Locate the cell with the specified text and output its [x, y] center coordinate. 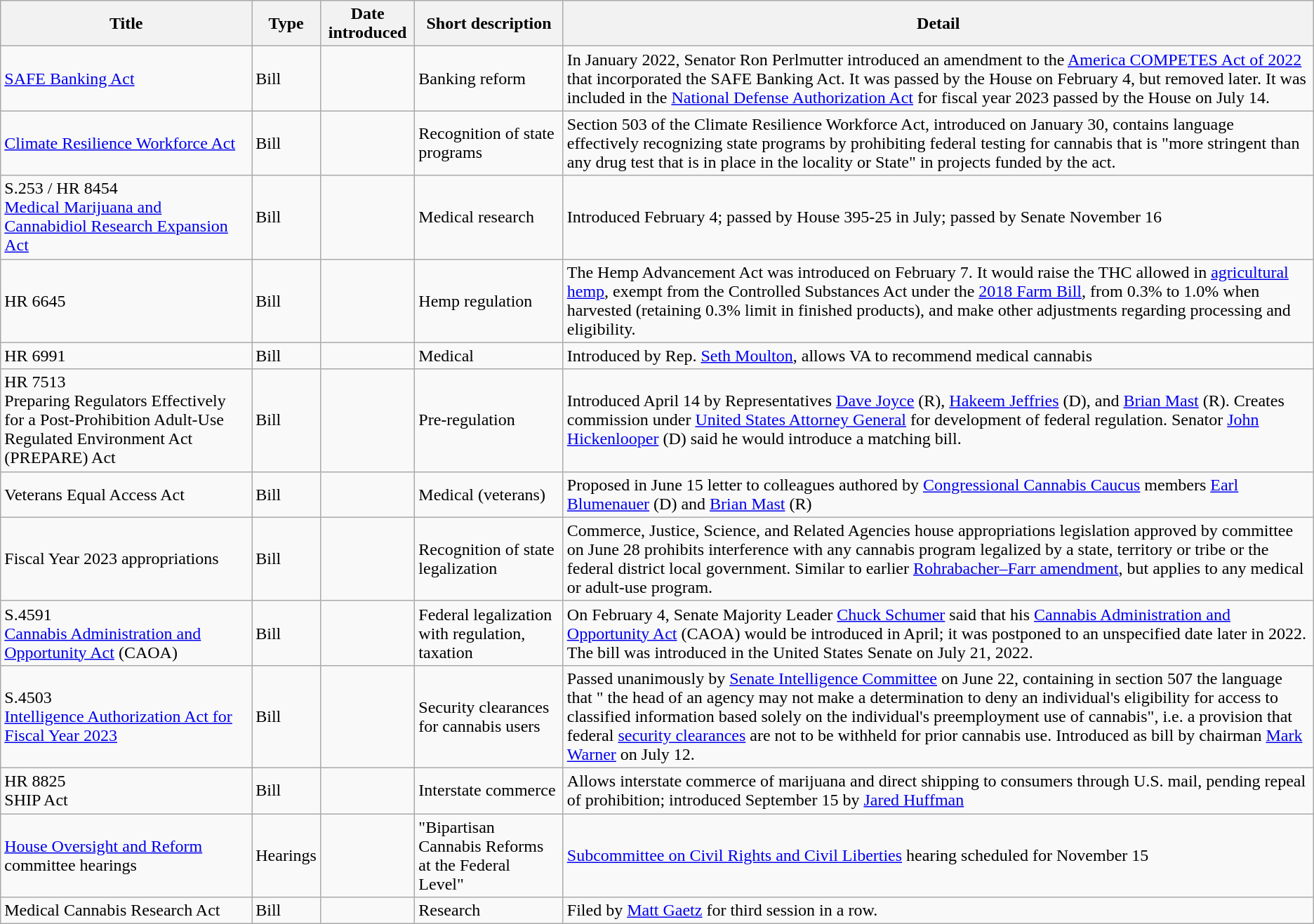
Pre-regulation [489, 420]
Subcommittee on Civil Rights and Civil Liberties hearing scheduled for November 15 [938, 856]
Medical research [489, 217]
HR 6991 [126, 356]
Medical [489, 356]
Recognition of state programs [489, 143]
HR 8825SHIP Act [126, 790]
Interstate commerce [489, 790]
HR 6645 [126, 300]
Security clearances for cannabis users [489, 716]
House Oversight and Reform committee hearings [126, 856]
Federal legalization with regulation, taxation [489, 633]
Climate Resilience Workforce Act [126, 143]
Medical Cannabis Research Act [126, 911]
Detail [938, 24]
HR 7513Preparing Regulators Effectively for a Post-Prohibition Adult-Use Regulated Environment Act (PREPARE) Act [126, 420]
Banking reform [489, 79]
Date introduced [367, 24]
Hemp regulation [489, 300]
S.253 / HR 8454Medical Marijuana and Cannabidiol Research Expansion Act [126, 217]
Medical (veterans) [489, 494]
Filed by Matt Gaetz for third session in a row. [938, 911]
Hearings [286, 856]
Short description [489, 24]
Introduced by Rep. Seth Moulton, allows VA to recommend medical cannabis [938, 356]
Title [126, 24]
"Bipartisan Cannabis Reforms at the Federal Level" [489, 856]
Fiscal Year 2023 appropriations [126, 558]
SAFE Banking Act [126, 79]
Introduced February 4; passed by House 395-25 in July; passed by Senate November 16 [938, 217]
Research [489, 911]
Proposed in June 15 letter to colleagues authored by Congressional Cannabis Caucus members Earl Blumenauer (D) and Brian Mast (R) [938, 494]
S.4503Intelligence Authorization Act for Fiscal Year 2023 [126, 716]
Veterans Equal Access Act [126, 494]
Type [286, 24]
S.4591Cannabis Administration and Opportunity Act (CAOA) [126, 633]
Recognition of state legalization [489, 558]
